Scan for the cell matching the given text and deliver its [X, Y] coordinate at center. 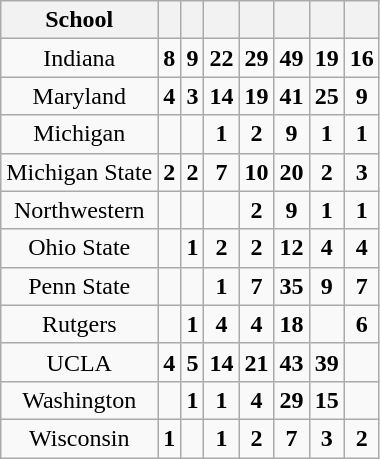
6 [362, 324]
49 [292, 58]
20 [292, 172]
15 [326, 400]
Wisconsin [80, 438]
43 [292, 362]
Michigan State [80, 172]
25 [326, 96]
8 [170, 58]
Northwestern [80, 210]
5 [192, 362]
10 [256, 172]
Washington [80, 400]
41 [292, 96]
22 [222, 58]
UCLA [80, 362]
Michigan [80, 134]
Rutgers [80, 324]
39 [326, 362]
School [80, 20]
Penn State [80, 286]
35 [292, 286]
Ohio State [80, 248]
18 [292, 324]
12 [292, 248]
21 [256, 362]
Indiana [80, 58]
16 [362, 58]
Maryland [80, 96]
